Capture the cell that displays the provided text and extract its (X, Y) central coordinate. 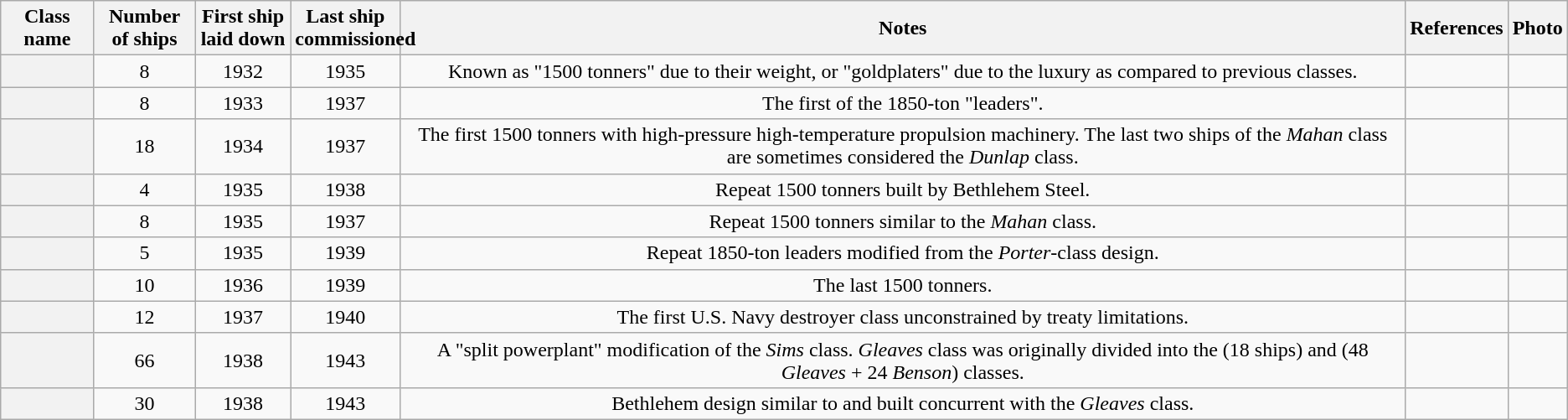
References (1457, 29)
The first U.S. Navy destroyer class unconstrained by treaty limitations. (903, 317)
Notes (903, 29)
A "split powerplant" modification of the Sims class. Gleaves class was originally divided into the (18 ships) and (48 Gleaves + 24 Benson) classes. (903, 360)
The last 1500 tonners. (903, 285)
First ship laid down (243, 29)
1936 (243, 285)
18 (144, 146)
Last ship commissioned (345, 29)
The first of the 1850-ton "leaders". (903, 103)
Repeat 1850-ton leaders modified from the Porter-class design. (903, 253)
1933 (243, 103)
Photo (1538, 29)
30 (144, 403)
Known as "1500 tonners" due to their weight, or "goldplaters" due to the luxury as compared to previous classes. (903, 71)
Number of ships (144, 29)
1940 (345, 317)
Bethlehem design similar to and built concurrent with the Gleaves class. (903, 403)
Repeat 1500 tonners similar to the Mahan class. (903, 221)
5 (144, 253)
66 (144, 360)
10 (144, 285)
Repeat 1500 tonners built by Bethlehem Steel. (903, 189)
4 (144, 189)
Class name (47, 29)
1934 (243, 146)
1932 (243, 71)
12 (144, 317)
